Determine the (x, y) coordinate at the center of the cell enclosing the given text.  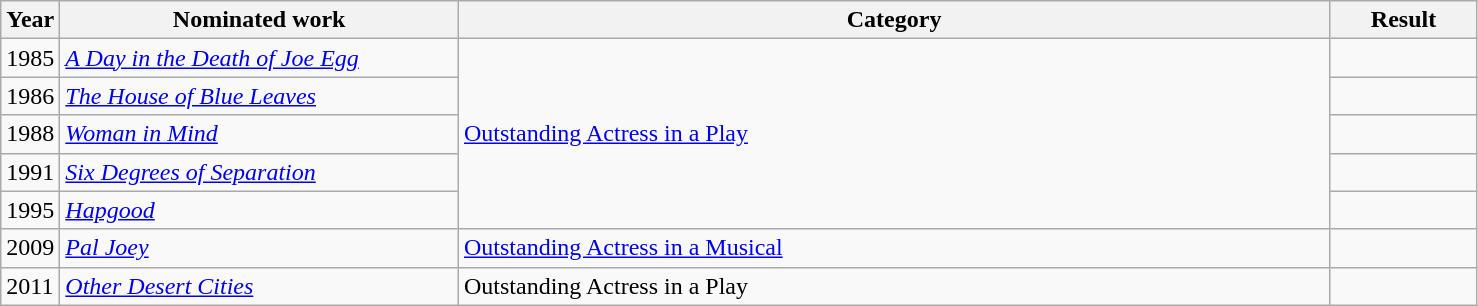
The House of Blue Leaves (260, 96)
1995 (30, 210)
Nominated work (260, 20)
Six Degrees of Separation (260, 172)
1985 (30, 58)
Year (30, 20)
Category (894, 20)
Woman in Mind (260, 134)
2009 (30, 248)
2011 (30, 286)
Pal Joey (260, 248)
Outstanding Actress in a Musical (894, 248)
1991 (30, 172)
Result (1404, 20)
1986 (30, 96)
1988 (30, 134)
A Day in the Death of Joe Egg (260, 58)
Other Desert Cities (260, 286)
Hapgood (260, 210)
